From the cell containing the given text, extract its center point as (X, Y) coordinate. 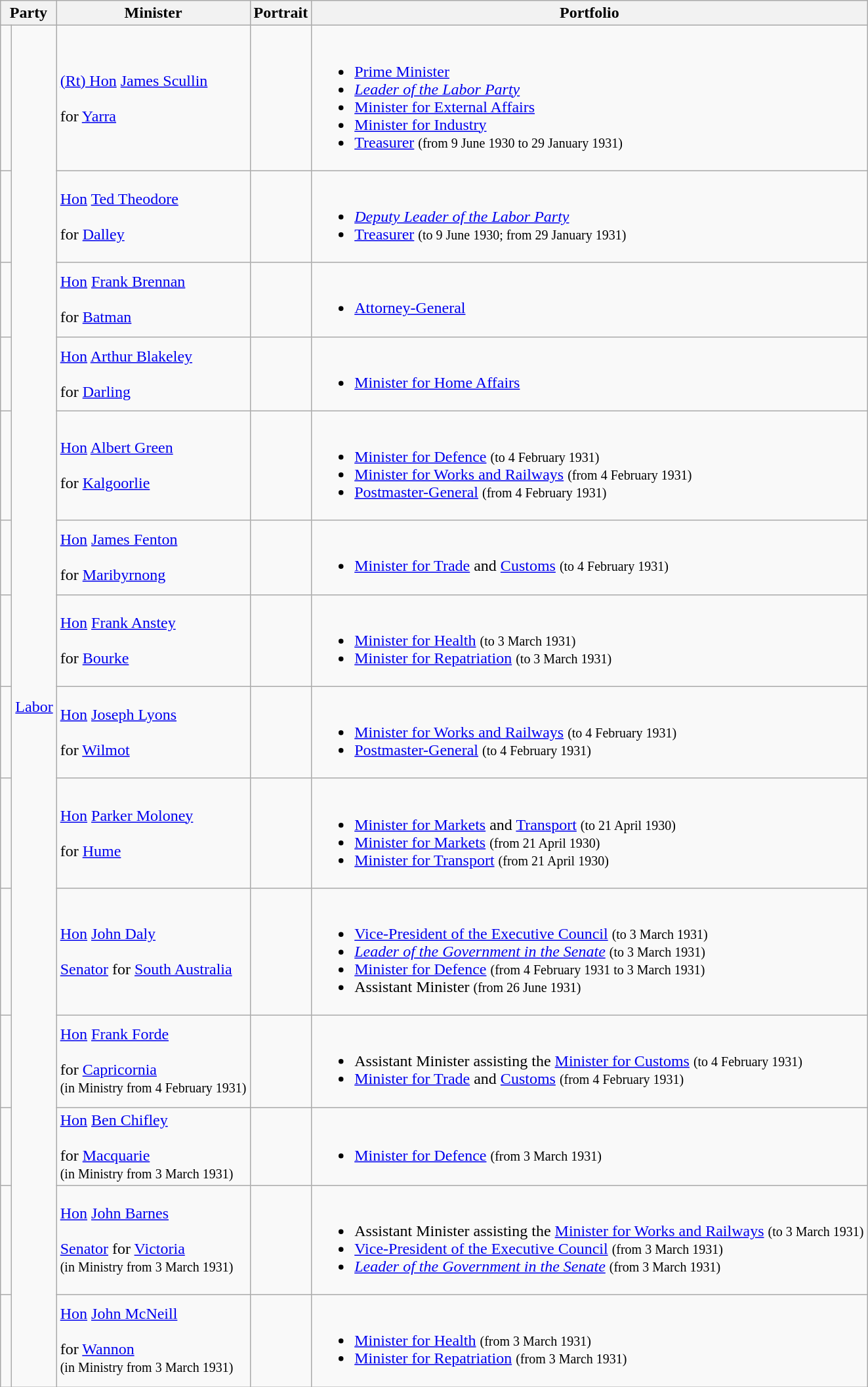
Hon Frank Forde for Capricornia (in Ministry from 4 February 1931) (154, 1061)
Assistant Minister assisting the Minister for Customs (to 4 February 1931)Minister for Trade and Customs (from 4 February 1931) (589, 1061)
Minister for Home Affairs (589, 374)
Minister for Markets and Transport (to 21 April 1930)Minister for Markets (from 21 April 1930)Minister for Transport (from 21 April 1930) (589, 833)
Hon Joseph Lyons for Wilmot (154, 732)
Minister for Works and Railways (to 4 February 1931)Postmaster-General (to 4 February 1931) (589, 732)
Hon Arthur Blakeley for Darling (154, 374)
Hon James Fenton for Maribyrnong (154, 558)
Hon John Daly Senator for South Australia (154, 951)
Portfolio (589, 13)
Hon Frank Brennan for Batman (154, 299)
Hon John Barnes Senator for Victoria (in Ministry from 3 March 1931) (154, 1240)
Hon John McNeill for Wannon (in Ministry from 3 March 1931) (154, 1341)
Hon Ted Theodore for Dalley (154, 217)
Portrait (281, 13)
Party (29, 13)
(Rt) Hon James Scullin for Yarra (154, 98)
Labor (34, 706)
Hon Frank Anstey for Bourke (154, 640)
Minister for Health (to 3 March 1931)Minister for Repatriation (to 3 March 1931) (589, 640)
Hon Parker Moloney for Hume (154, 833)
Minister for Defence (to 4 February 1931)Minister for Works and Railways (from 4 February 1931)Postmaster-General (from 4 February 1931) (589, 466)
Minister (154, 13)
Hon Albert Green for Kalgoorlie (154, 466)
Deputy Leader of the Labor PartyTreasurer (to 9 June 1930; from 29 January 1931) (589, 217)
Hon Ben Chifley for Macquarie (in Ministry from 3 March 1931) (154, 1147)
Prime MinisterLeader of the Labor PartyMinister for External AffairsMinister for IndustryTreasurer (from 9 June 1930 to 29 January 1931) (589, 98)
Attorney-General (589, 299)
Minister for Health (from 3 March 1931)Minister for Repatriation (from 3 March 1931) (589, 1341)
Minister for Trade and Customs (to 4 February 1931) (589, 558)
Minister for Defence (from 3 March 1931) (589, 1147)
